Search for the cell housing the specified text and yield its [x, y] center coordinate. 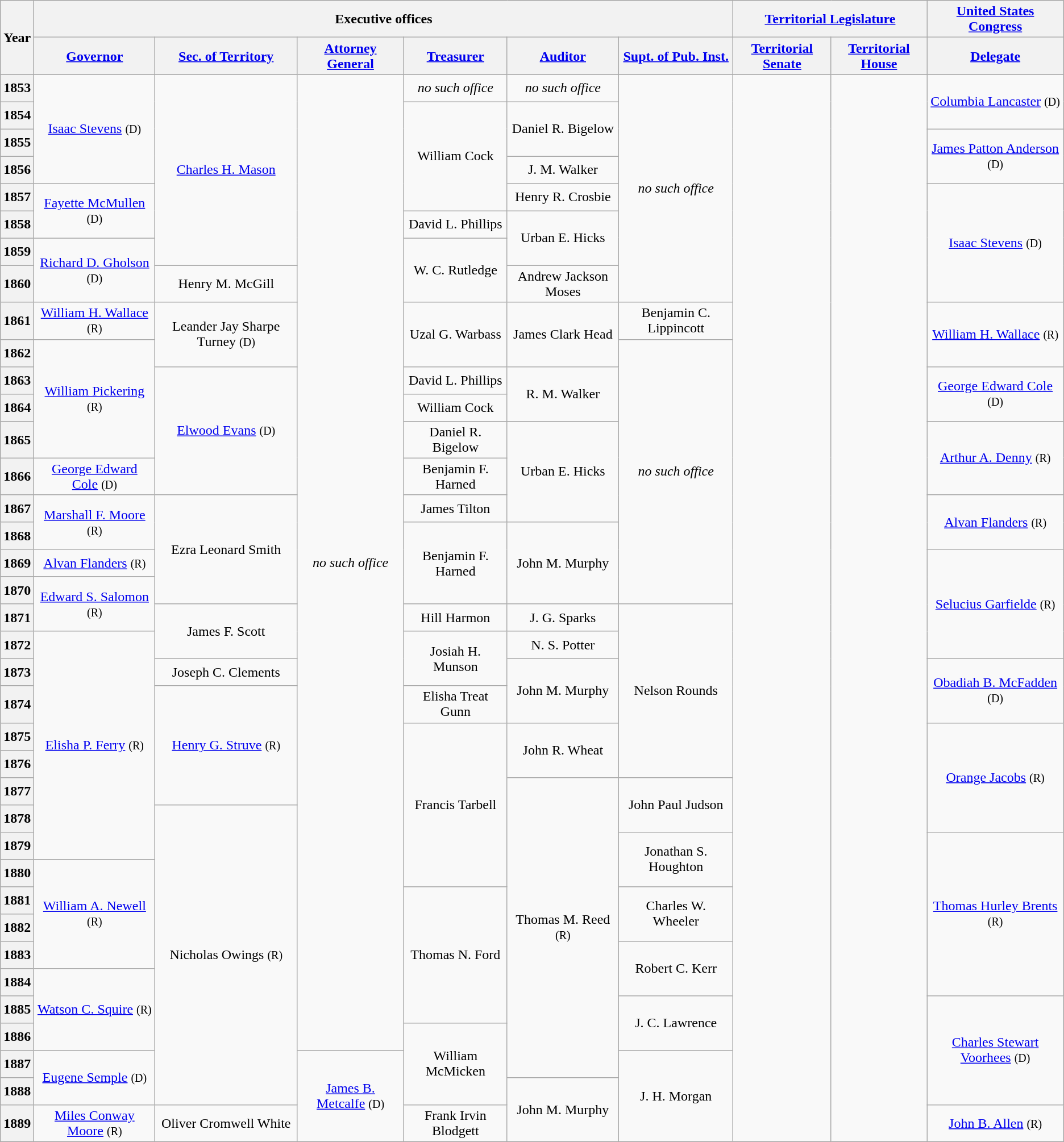
1869 [17, 563]
1864 [17, 407]
1866 [17, 476]
Benjamin C. Lippincott [676, 320]
Nelson Rounds [676, 691]
Uzal G. Warbass [456, 334]
Supt. of Pub. Inst. [676, 56]
Nicholas Owings (R) [226, 955]
Henry R. Crosbie [563, 197]
Marshall F. Moore (R) [94, 522]
1887 [17, 1064]
1859 [17, 252]
1871 [17, 618]
Jonathan S. Houghton [676, 859]
Treasurer [456, 56]
R. M. Walker [563, 394]
1863 [17, 380]
Territorial Senate [782, 56]
Eugene Semple (D) [94, 1077]
Delegate [995, 56]
1870 [17, 590]
1860 [17, 284]
Territorial Legislature [830, 19]
1867 [17, 509]
Oliver Cromwell White [226, 1123]
1883 [17, 955]
J. G. Sparks [563, 618]
James F. Scott [226, 631]
Selucius Garfielde (R) [995, 604]
Columbia Lancaster (D) [995, 102]
United States Congress [995, 19]
John B. Allen (R) [995, 1123]
Miles Conway Moore (R) [94, 1123]
1856 [17, 170]
Governor [94, 56]
1872 [17, 645]
Joseph C. Clements [226, 672]
Hill Harmon [456, 618]
1885 [17, 1009]
Obadiah B. McFadden (D) [995, 691]
1879 [17, 845]
Territorial House [879, 56]
Watson C. Squire (R) [94, 1009]
J. M. Walker [563, 170]
1854 [17, 115]
1874 [17, 705]
John R. Wheat [563, 750]
Richard D. Gholson (D) [94, 270]
1882 [17, 927]
1881 [17, 900]
Henry G. Struve (R) [226, 745]
Elisha P. Ferry (R) [94, 745]
1884 [17, 982]
1862 [17, 353]
John Paul Judson [676, 805]
1877 [17, 791]
1857 [17, 197]
Sec. of Territory [226, 56]
1886 [17, 1036]
Thomas N. Ford [456, 955]
William A. Newell (R) [94, 914]
Francis Tarbell [456, 805]
1855 [17, 143]
1873 [17, 672]
Charles Stewart Voorhees (D) [995, 1050]
1878 [17, 818]
William Pickering (R) [94, 399]
Charles H. Mason [226, 170]
1888 [17, 1091]
Year [17, 37]
Attorney General [351, 56]
1876 [17, 764]
Edward S. Salomon (R) [94, 604]
Auditor [563, 56]
1853 [17, 88]
1880 [17, 873]
1868 [17, 536]
Ezra Leonard Smith [226, 549]
William McMicken [456, 1064]
Robert C. Kerr [676, 968]
J. H. Morgan [676, 1095]
Fayette McMullen (D) [94, 211]
Josiah H. Munson [456, 658]
Frank Irvin Blodgett [456, 1123]
James Patton Anderson (D) [995, 156]
Executive offices [384, 19]
Thomas M. Reed (R) [563, 927]
James Clark Head [563, 334]
Arthur A. Denny (R) [995, 458]
Elisha Treat Gunn [456, 705]
Andrew Jackson Moses [563, 284]
J. C. Lawrence [676, 1023]
Leander Jay Sharpe Turney (D) [226, 334]
Thomas Hurley Brents (R) [995, 914]
W. C. Rutledge [456, 270]
Orange Jacobs (R) [995, 777]
James Tilton [456, 509]
Elwood Evans (D) [226, 431]
N. S. Potter [563, 645]
1889 [17, 1123]
1875 [17, 736]
1865 [17, 440]
Charles W. Wheeler [676, 914]
1861 [17, 320]
Henry M. McGill [226, 284]
1858 [17, 224]
James B. Metcalfe (D) [351, 1095]
